Find where the given text appears and provide that cell's center as [x, y] coordinate. 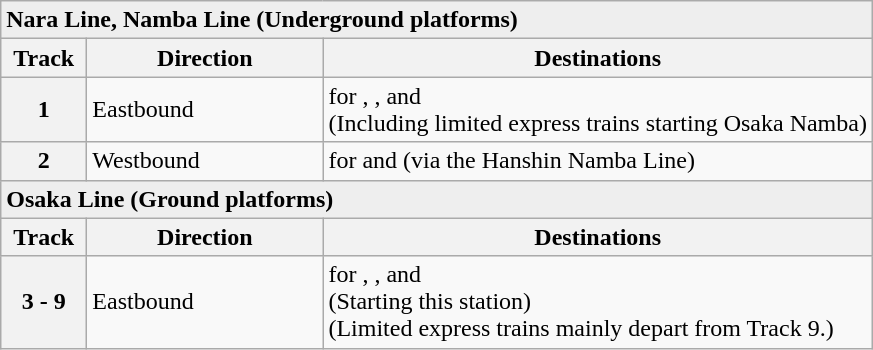
for , , and (Starting this station)(Limited express trains mainly depart from Track 9.) [598, 302]
for , , and (Including limited express trains starting Osaka Namba) [598, 110]
3 - 9 [44, 302]
for and (via the Hanshin Namba Line) [598, 161]
2 [44, 161]
Nara Line, Namba Line (Underground platforms) [437, 20]
Osaka Line (Ground platforms) [437, 199]
1 [44, 110]
Westbound [205, 161]
